From the cell containing the given text, extract its center point as (X, Y) coordinate. 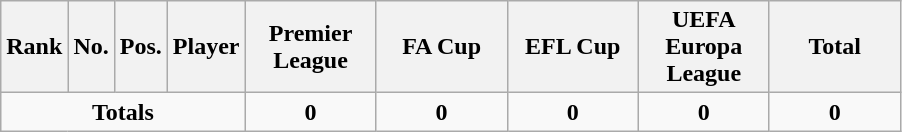
FA Cup (442, 47)
Player (206, 47)
Totals (123, 112)
Total (834, 47)
EFL Cup (572, 47)
UEFA Europa League (704, 47)
No. (91, 47)
Premier League (310, 47)
Rank (34, 47)
Pos. (140, 47)
